Scan for the cell matching the given text and deliver its (x, y) coordinate at center. 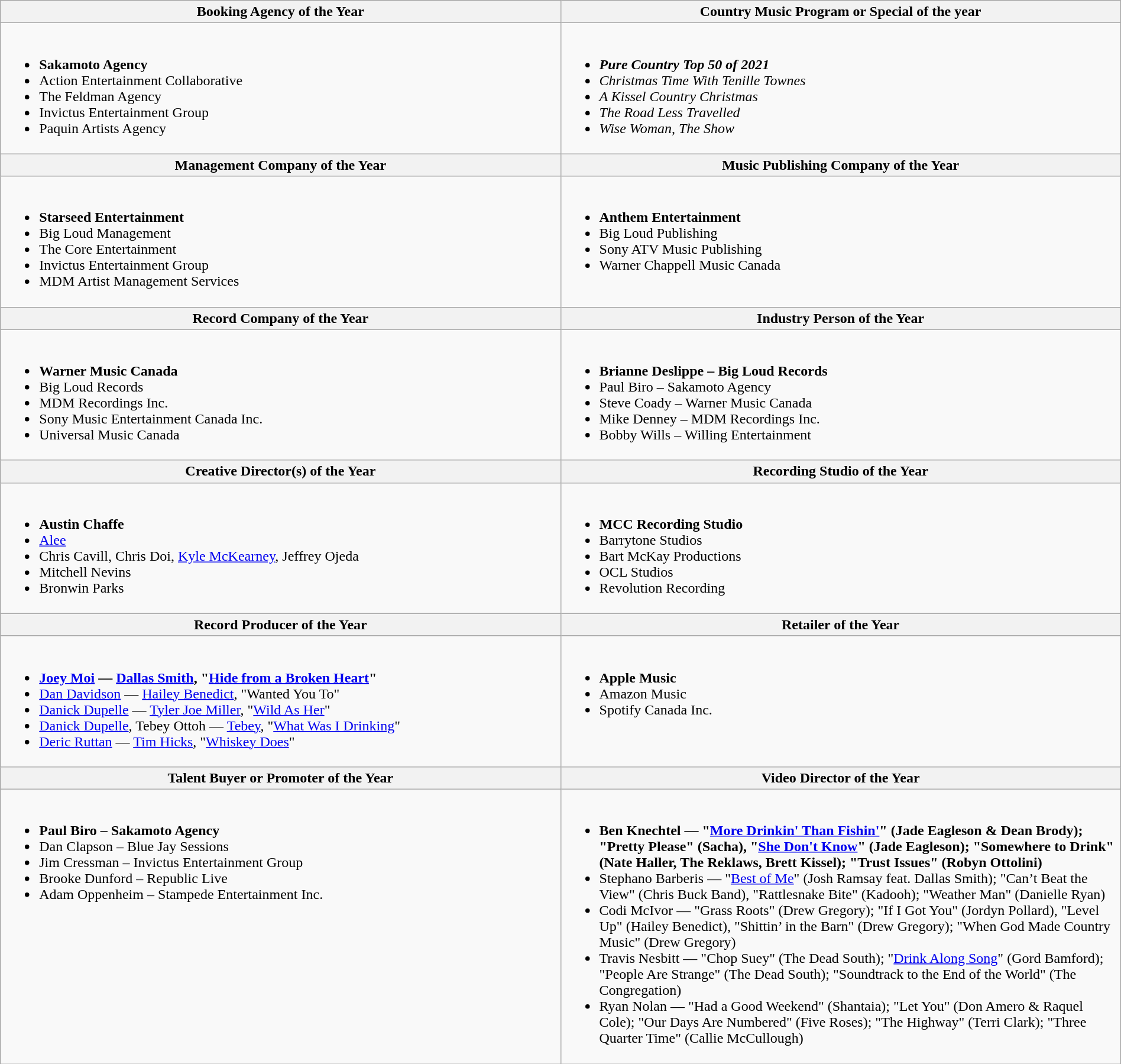
MCC Recording StudioBarrytone StudiosBart McKay ProductionsOCL StudiosRevolution Recording (841, 548)
Video Director of the Year (841, 778)
Creative Director(s) of the Year (280, 471)
Pure Country Top 50 of 2021Christmas Time With Tenille TownesA Kissel Country ChristmasThe Road Less TravelledWise Woman, The Show (841, 89)
Anthem EntertainmentBig Loud PublishingSony ATV Music PublishingWarner Chappell Music Canada (841, 241)
Sakamoto AgencyAction Entertainment CollaborativeThe Feldman AgencyInvictus Entertainment GroupPaquin Artists Agency (280, 89)
Talent Buyer or Promoter of the Year (280, 778)
Apple MusicAmazon MusicSpotify Canada Inc. (841, 701)
Recording Studio of the Year (841, 471)
Starseed EntertainmentBig Loud ManagementThe Core EntertainmentInvictus Entertainment GroupMDM Artist Management Services (280, 241)
Music Publishing Company of the Year (841, 165)
Record Producer of the Year (280, 625)
Booking Agency of the Year (280, 12)
Record Company of the Year (280, 318)
Retailer of the Year (841, 625)
Warner Music CanadaBig Loud RecordsMDM Recordings Inc.Sony Music Entertainment Canada Inc.Universal Music Canada (280, 395)
Country Music Program or Special of the year (841, 12)
Austin ChaffeAleeChris Cavill, Chris Doi, Kyle McKearney, Jeffrey OjedaMitchell NevinsBronwin Parks (280, 548)
Management Company of the Year (280, 165)
Industry Person of the Year (841, 318)
